Pinpoint the cell where the given text exists, returning its [x, y] midpoint coordinate. 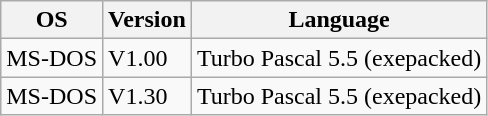
Version [148, 20]
Language [338, 20]
V1.30 [148, 96]
OS [52, 20]
V1.00 [148, 58]
